Scan for the cell matching the given text and deliver its (X, Y) coordinate at center. 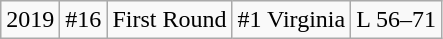
First Round (170, 20)
#1 Virginia (292, 20)
2019 (30, 20)
#16 (84, 20)
L 56–71 (396, 20)
